Capture the cell that displays the provided text and extract its (X, Y) central coordinate. 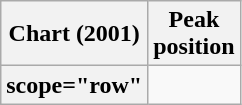
scope="row" (74, 85)
Peakposition (194, 34)
Chart (2001) (74, 34)
